Detect which cell encompasses the target text, then output its (X, Y) center coordinate. 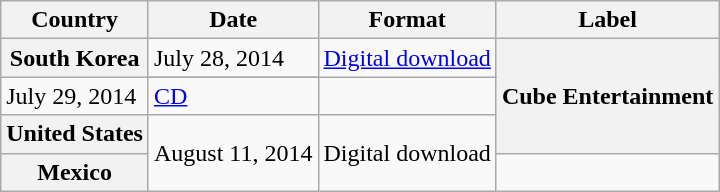
Format (407, 20)
United States (75, 134)
CD (233, 96)
July 29, 2014 (75, 96)
Date (233, 20)
August 11, 2014 (233, 153)
Country (75, 20)
Mexico (75, 172)
Label (607, 20)
South Korea (75, 58)
July 28, 2014 (233, 58)
Cube Entertainment (607, 96)
